Provide the (X, Y) coordinate of the cell's center where the given text is located.  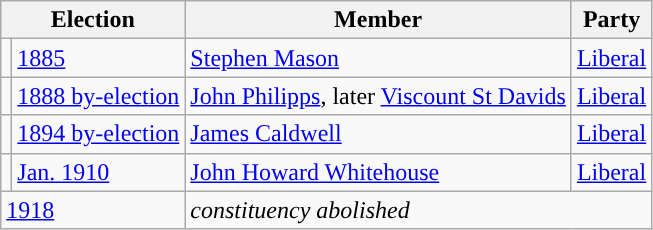
James Caldwell (378, 134)
1888 by-election (98, 96)
1885 (98, 58)
Party (611, 20)
1894 by-election (98, 134)
1918 (93, 210)
Member (378, 20)
constituency abolished (418, 210)
John Philipps, later Viscount St Davids (378, 96)
Stephen Mason (378, 58)
John Howard Whitehouse (378, 172)
Jan. 1910 (98, 172)
Election (93, 20)
